Scan for the cell matching the given text and deliver its [x, y] coordinate at center. 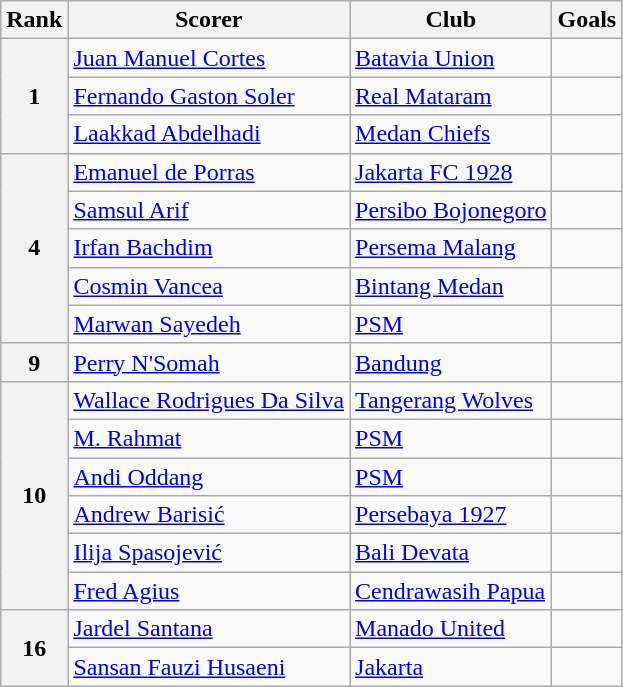
Bandung [451, 362]
Persema Malang [451, 248]
Irfan Bachdim [209, 248]
Persibo Bojonegoro [451, 210]
M. Rahmat [209, 438]
Manado United [451, 629]
Club [451, 20]
1 [34, 96]
Tangerang Wolves [451, 400]
4 [34, 248]
Cendrawasih Papua [451, 591]
Persebaya 1927 [451, 515]
10 [34, 495]
Medan Chiefs [451, 134]
Fred Agius [209, 591]
Marwan Sayedeh [209, 324]
Andrew Barisić [209, 515]
Batavia Union [451, 58]
Rank [34, 20]
Samsul Arif [209, 210]
Fernando Gaston Soler [209, 96]
Perry N'Somah [209, 362]
Bintang Medan [451, 286]
Laakkad Abdelhadi [209, 134]
Scorer [209, 20]
Jakarta FC 1928 [451, 172]
Wallace Rodrigues Da Silva [209, 400]
Real Mataram [451, 96]
Jakarta [451, 667]
Emanuel de Porras [209, 172]
Sansan Fauzi Husaeni [209, 667]
Goals [587, 20]
16 [34, 648]
Juan Manuel Cortes [209, 58]
Bali Devata [451, 553]
9 [34, 362]
Jardel Santana [209, 629]
Cosmin Vancea [209, 286]
Ilija Spasojević [209, 553]
Andi Oddang [209, 477]
